Search for the cell housing the specified text and yield its [X, Y] center coordinate. 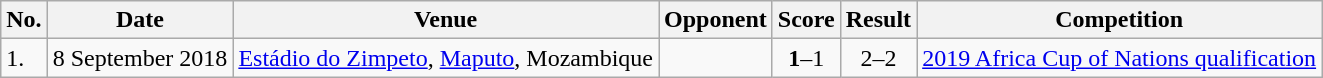
Estádio do Zimpeto, Maputo, Mozambique [446, 58]
Competition [1120, 20]
1–1 [806, 58]
8 September 2018 [140, 58]
Score [806, 20]
Date [140, 20]
2–2 [878, 58]
Result [878, 20]
Opponent [716, 20]
1. [24, 58]
2019 Africa Cup of Nations qualification [1120, 58]
No. [24, 20]
Venue [446, 20]
